Detect which cell encompasses the target text, then output its (X, Y) center coordinate. 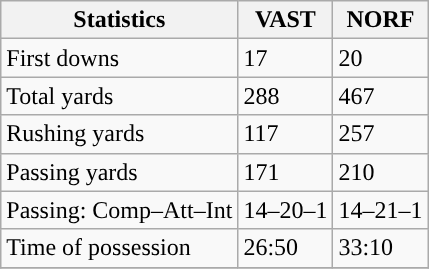
117 (286, 134)
288 (286, 96)
Statistics (120, 20)
Time of possession (120, 248)
VAST (286, 20)
210 (380, 172)
Total yards (120, 96)
Passing: Comp–Att–Int (120, 210)
20 (380, 58)
14–20–1 (286, 210)
171 (286, 172)
17 (286, 58)
Rushing yards (120, 134)
467 (380, 96)
NORF (380, 20)
26:50 (286, 248)
Passing yards (120, 172)
257 (380, 134)
14–21–1 (380, 210)
First downs (120, 58)
33:10 (380, 248)
